Search for the cell housing the specified text and yield its [X, Y] center coordinate. 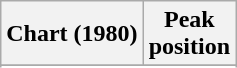
Peakposition [189, 34]
Chart (1980) [72, 34]
